Scan for the cell matching the given text and deliver its [X, Y] coordinate at center. 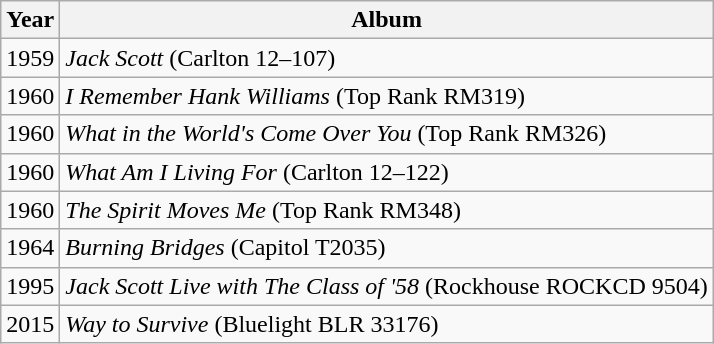
Year [30, 20]
Burning Bridges (Capitol T2035) [386, 248]
What Am I Living For (Carlton 12–122) [386, 172]
Album [386, 20]
I Remember Hank Williams (Top Rank RM319) [386, 96]
1964 [30, 248]
2015 [30, 324]
What in the World's Come Over You (Top Rank RM326) [386, 134]
1995 [30, 286]
Jack Scott (Carlton 12–107) [386, 58]
1959 [30, 58]
Way to Survive (Bluelight BLR 33176) [386, 324]
Jack Scott Live with The Class of '58 (Rockhouse ROCKCD 9504) [386, 286]
The Spirit Moves Me (Top Rank RM348) [386, 210]
